Capture the cell that displays the provided text and extract its [X, Y] central coordinate. 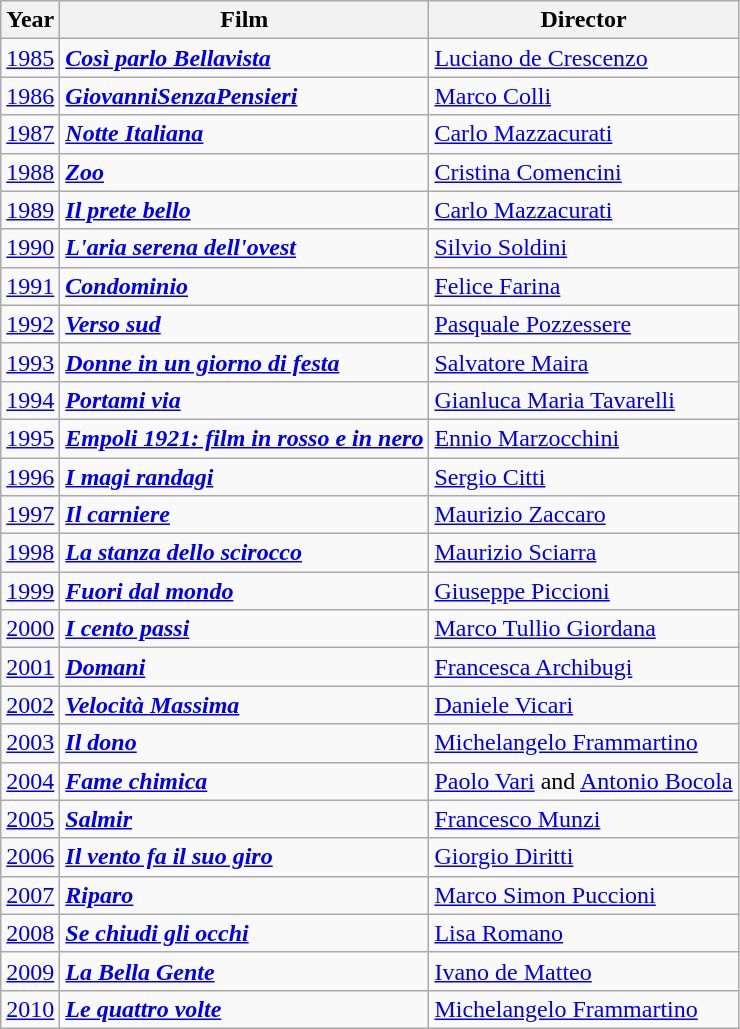
Salvatore Maira [584, 362]
1995 [30, 438]
Così parlo Bellavista [244, 58]
Francesca Archibugi [584, 667]
1998 [30, 553]
1991 [30, 286]
Marco Colli [584, 96]
Gianluca Maria Tavarelli [584, 400]
Film [244, 20]
Giorgio Diritti [584, 857]
Il dono [244, 743]
I magi randagi [244, 477]
Le quattro volte [244, 1009]
1989 [30, 210]
Ivano de Matteo [584, 971]
Velocità Massima [244, 705]
Luciano de Crescenzo [584, 58]
2002 [30, 705]
Il prete bello [244, 210]
Fame chimica [244, 781]
1993 [30, 362]
2003 [30, 743]
2009 [30, 971]
1986 [30, 96]
2005 [30, 819]
Sergio Citti [584, 477]
Il carniere [244, 515]
2008 [30, 933]
Maurizio Sciarra [584, 553]
1994 [30, 400]
1985 [30, 58]
Condominio [244, 286]
Francesco Munzi [584, 819]
Maurizio Zaccaro [584, 515]
Year [30, 20]
Donne in un giorno di festa [244, 362]
Salmir [244, 819]
La Bella Gente [244, 971]
Riparo [244, 895]
Se chiudi gli occhi [244, 933]
2010 [30, 1009]
1997 [30, 515]
I cento passi [244, 629]
1999 [30, 591]
Pasquale Pozzessere [584, 324]
2001 [30, 667]
Notte Italiana [244, 134]
2007 [30, 895]
Zoo [244, 172]
Il vento fa il suo giro [244, 857]
Cristina Comencini [584, 172]
Marco Simon Puccioni [584, 895]
Domani [244, 667]
Paolo Vari and Antonio Bocola [584, 781]
2004 [30, 781]
1996 [30, 477]
1990 [30, 248]
2006 [30, 857]
Fuori dal mondo [244, 591]
Daniele Vicari [584, 705]
1992 [30, 324]
L'aria serena dell'ovest [244, 248]
Giuseppe Piccioni [584, 591]
Silvio Soldini [584, 248]
Verso sud [244, 324]
2000 [30, 629]
1988 [30, 172]
Marco Tullio Giordana [584, 629]
Ennio Marzocchini [584, 438]
Felice Farina [584, 286]
Portami via [244, 400]
Director [584, 20]
Empoli 1921: film in rosso e in nero [244, 438]
La stanza dello scirocco [244, 553]
Lisa Romano [584, 933]
1987 [30, 134]
GiovanniSenzaPensieri [244, 96]
